Determine the [x, y] coordinate at the center of the cell enclosing the given text.  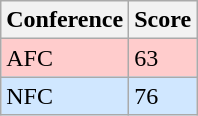
NFC [65, 96]
AFC [65, 58]
76 [163, 96]
63 [163, 58]
Conference [65, 20]
Score [163, 20]
